Find where the given text appears and provide that cell's center as (X, Y) coordinate. 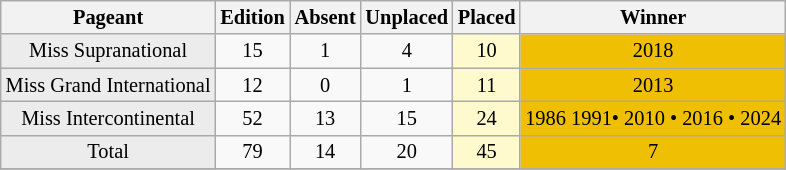
2013 (653, 85)
1986 1991• 2010 • 2016 • 2024 (653, 118)
2018 (653, 51)
Pageant (108, 17)
Miss Intercontinental (108, 118)
0 (326, 85)
Absent (326, 17)
Placed (486, 17)
Unplaced (407, 17)
79 (252, 152)
Miss Grand International (108, 85)
11 (486, 85)
24 (486, 118)
7 (653, 152)
45 (486, 152)
13 (326, 118)
Edition (252, 17)
20 (407, 152)
4 (407, 51)
14 (326, 152)
12 (252, 85)
10 (486, 51)
Winner (653, 17)
Total (108, 152)
Miss Supranational (108, 51)
52 (252, 118)
